Detect which cell encompasses the target text, then output its [X, Y] center coordinate. 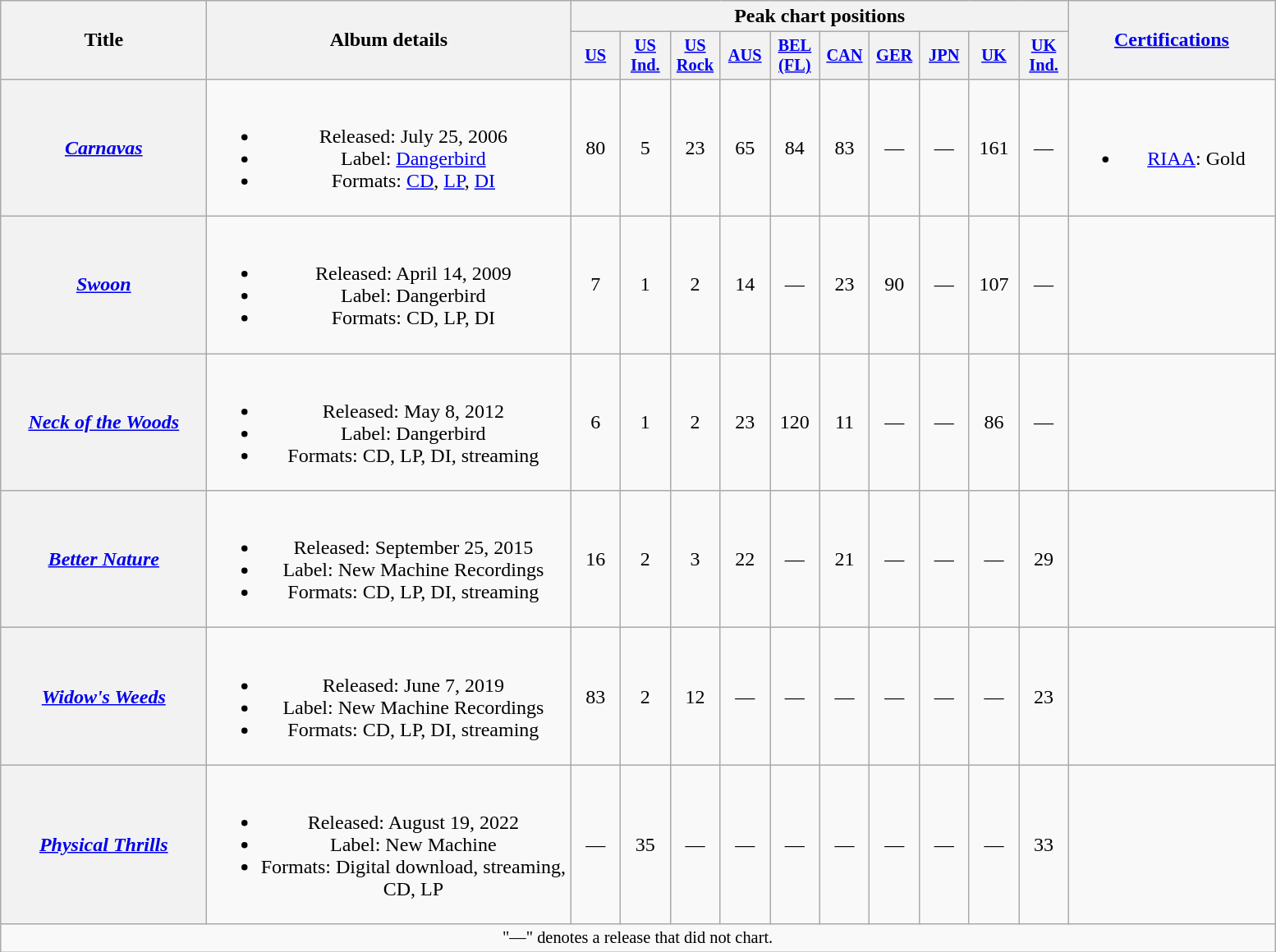
107 [994, 286]
AUS [746, 56]
5 [645, 148]
84 [795, 148]
90 [895, 286]
Swoon [103, 286]
161 [994, 148]
Album details [389, 40]
Released: August 19, 2022Label: New MachineFormats: Digital download, streaming, CD, LP [389, 844]
12 [695, 696]
80 [596, 148]
RIAA: Gold [1171, 148]
3 [695, 560]
Carnavas [103, 148]
Title [103, 40]
33 [1044, 844]
21 [844, 560]
JPN [944, 56]
14 [746, 286]
USInd. [645, 56]
Peak chart positions [819, 16]
86 [994, 422]
GER [895, 56]
29 [1044, 560]
7 [596, 286]
"—" denotes a release that did not chart. [638, 938]
CAN [844, 56]
11 [844, 422]
6 [596, 422]
Better Nature [103, 560]
Released: June 7, 2019Label: New Machine RecordingsFormats: CD, LP, DI, streaming [389, 696]
Physical Thrills [103, 844]
Released: September 25, 2015Label: New Machine RecordingsFormats: CD, LP, DI, streaming [389, 560]
Released: July 25, 2006Label: DangerbirdFormats: CD, LP, DI [389, 148]
Released: May 8, 2012Label: DangerbirdFormats: CD, LP, DI, streaming [389, 422]
16 [596, 560]
65 [746, 148]
US [596, 56]
UK [994, 56]
BEL (FL) [795, 56]
USRock [695, 56]
Neck of the Woods [103, 422]
UKInd. [1044, 56]
Released: April 14, 2009Label: DangerbirdFormats: CD, LP, DI [389, 286]
Certifications [1171, 40]
22 [746, 560]
35 [645, 844]
Widow's Weeds [103, 696]
120 [795, 422]
